Identify which cell holds the provided text, then report its (x, y) central coordinate. 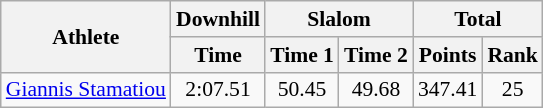
Time (218, 55)
Rank (512, 55)
Giannis Stamatiou (86, 90)
2:07.51 (218, 90)
49.68 (376, 90)
50.45 (302, 90)
Downhill (218, 19)
Total (478, 19)
Athlete (86, 36)
Points (448, 55)
Time 1 (302, 55)
Time 2 (376, 55)
25 (512, 90)
347.41 (448, 90)
Slalom (339, 19)
